Scan for the cell matching the given text and deliver its (X, Y) coordinate at center. 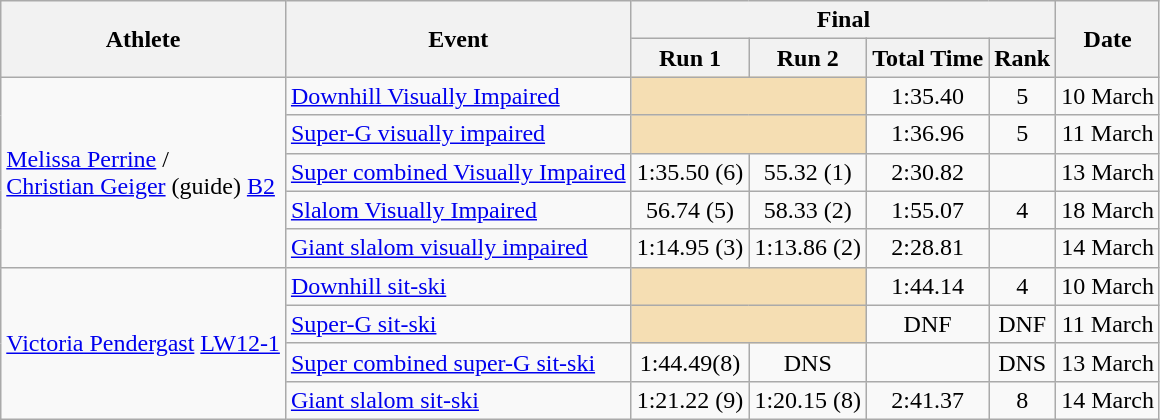
2:28.81 (928, 248)
1:13.86 (2) (808, 248)
1:36.96 (928, 134)
Athlete (144, 39)
Date (1108, 39)
Run 2 (808, 58)
Super combined Visually Impaired (458, 172)
2:41.37 (928, 400)
55.32 (1) (808, 172)
Melissa Perrine / Christian Geiger (guide) B2 (144, 172)
1:14.95 (3) (690, 248)
Victoria Pendergast LW12-1 (144, 343)
1:44.14 (928, 286)
1:44.49(8) (690, 362)
Downhill Visually Impaired (458, 96)
1:35.40 (928, 96)
Super-G visually impaired (458, 134)
18 March (1108, 210)
Giant slalom sit-ski (458, 400)
Super combined super-G sit-ski (458, 362)
8 (1022, 400)
Run 1 (690, 58)
Super-G sit-ski (458, 324)
2:30.82 (928, 172)
58.33 (2) (808, 210)
1:35.50 (6) (690, 172)
Total Time (928, 58)
Rank (1022, 58)
Downhill sit-ski (458, 286)
Event (458, 39)
1:20.15 (8) (808, 400)
Final (844, 20)
56.74 (5) (690, 210)
Slalom Visually Impaired (458, 210)
1:55.07 (928, 210)
Giant slalom visually impaired (458, 248)
1:21.22 (9) (690, 400)
